Locate the cell with the specified text and output its (X, Y) center coordinate. 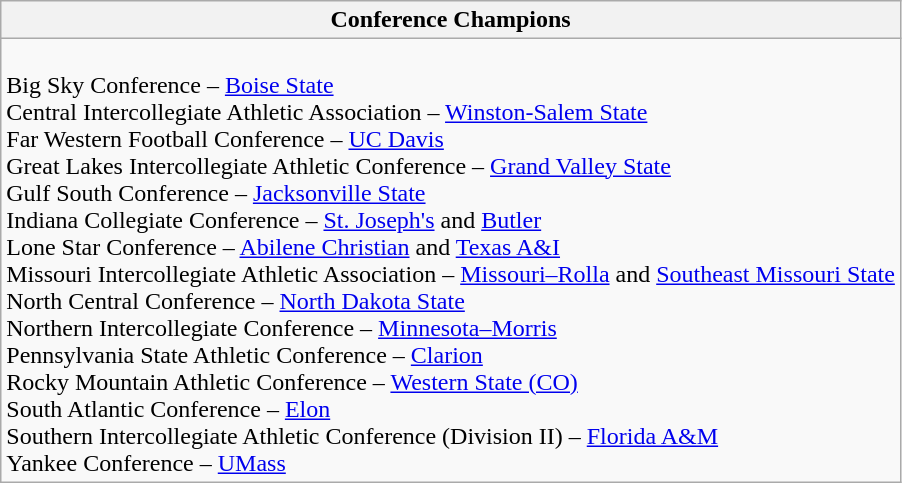
Conference Champions (451, 20)
